Provide the [x, y] coordinate of the cell's center where the given text is located.  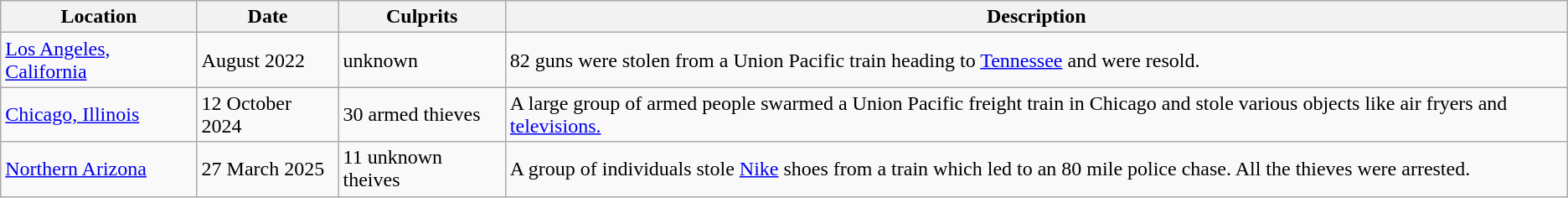
unknown [422, 60]
30 armed thieves [422, 114]
A large group of armed people swarmed a Union Pacific freight train in Chicago and stole various objects like air fryers and televisions. [1036, 114]
Chicago, Illinois [99, 114]
Description [1036, 17]
A group of individuals stole Nike shoes from a train which led to an 80 mile police chase. All the thieves were arrested. [1036, 169]
82 guns were stolen from a Union Pacific train heading to Tennessee and were resold. [1036, 60]
12 October 2024 [268, 114]
Northern Arizona [99, 169]
August 2022 [268, 60]
Date [268, 17]
Los Angeles, California [99, 60]
27 March 2025 [268, 169]
11 unknown theives [422, 169]
Location [99, 17]
Culprits [422, 17]
